For the text-containing cell, return its midpoint in (X, Y) coordinate format. 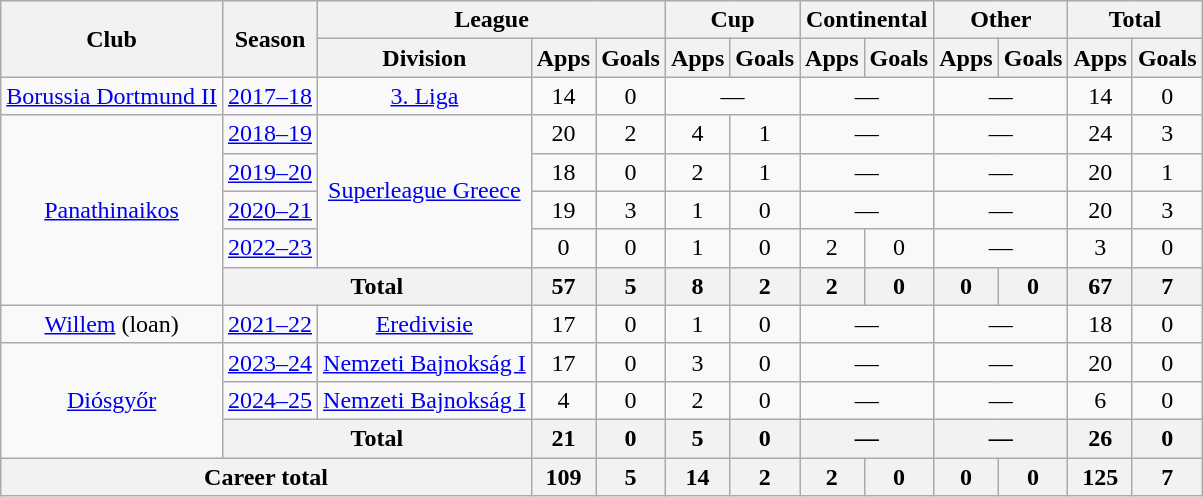
26 (1100, 438)
21 (563, 438)
Eredivisie (425, 324)
2017–18 (270, 96)
Borussia Dortmund II (112, 96)
Club (112, 39)
Season (270, 39)
2019–20 (270, 172)
2020–21 (270, 210)
8 (697, 286)
3. Liga (425, 96)
Other (1001, 20)
Career total (266, 477)
Superleague Greece (425, 191)
Continental (867, 20)
67 (1100, 286)
2018–19 (270, 134)
57 (563, 286)
Cup (732, 20)
109 (563, 477)
2024–25 (270, 400)
6 (1100, 400)
Division (425, 58)
2022–23 (270, 248)
Panathinaikos (112, 210)
125 (1100, 477)
2021–22 (270, 324)
2023–24 (270, 362)
Diósgyőr (112, 400)
24 (1100, 134)
League (492, 20)
Willem (loan) (112, 324)
19 (563, 210)
